Find where the given text appears and provide that cell's center as (X, Y) coordinate. 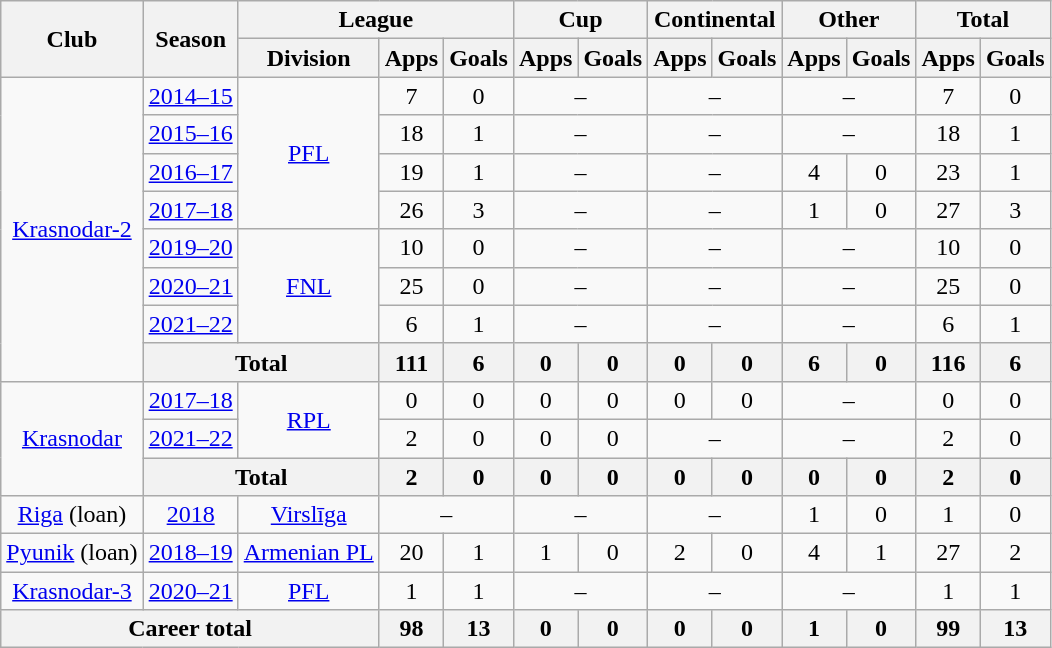
Krasnodar-2 (72, 229)
116 (948, 362)
Armenian PL (308, 553)
2018 (190, 515)
Other (849, 20)
Cup (580, 20)
Pyunik (loan) (72, 553)
Riga (loan) (72, 515)
98 (411, 629)
2015–16 (190, 134)
2016–17 (190, 172)
Continental (715, 20)
Division (308, 58)
2019–20 (190, 248)
23 (948, 172)
19 (411, 172)
26 (411, 210)
99 (948, 629)
111 (411, 362)
20 (411, 553)
Club (72, 39)
Career total (190, 629)
Virslīga (308, 515)
Krasnodar-3 (72, 591)
2014–15 (190, 96)
Krasnodar (72, 438)
RPL (308, 419)
2018–19 (190, 553)
FNL (308, 286)
Season (190, 39)
League (376, 20)
